Output the [X, Y] coordinate of the center of the cell containing the given text.  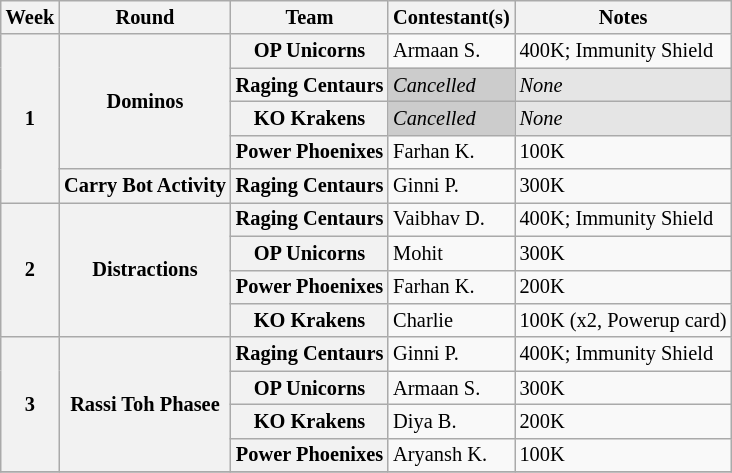
Vaibhav D. [451, 219]
Distractions [145, 270]
Charlie [451, 320]
Week [30, 17]
Team [310, 17]
Dominos [145, 102]
Rassi Toh Phasee [145, 404]
Diya B. [451, 421]
1 [30, 118]
100K (x2, Powerup card) [624, 320]
Mohit [451, 253]
Contestant(s) [451, 17]
Round [145, 17]
3 [30, 404]
Carry Bot Activity [145, 186]
2 [30, 270]
Notes [624, 17]
Aryansh K. [451, 455]
